Extract the [X, Y] coordinate from the center of the cell holding the provided text.  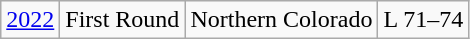
L 71–74 [424, 20]
2022 [30, 20]
First Round [122, 20]
Northern Colorado [282, 20]
